Return (x, y) of the center of cell containing provided text 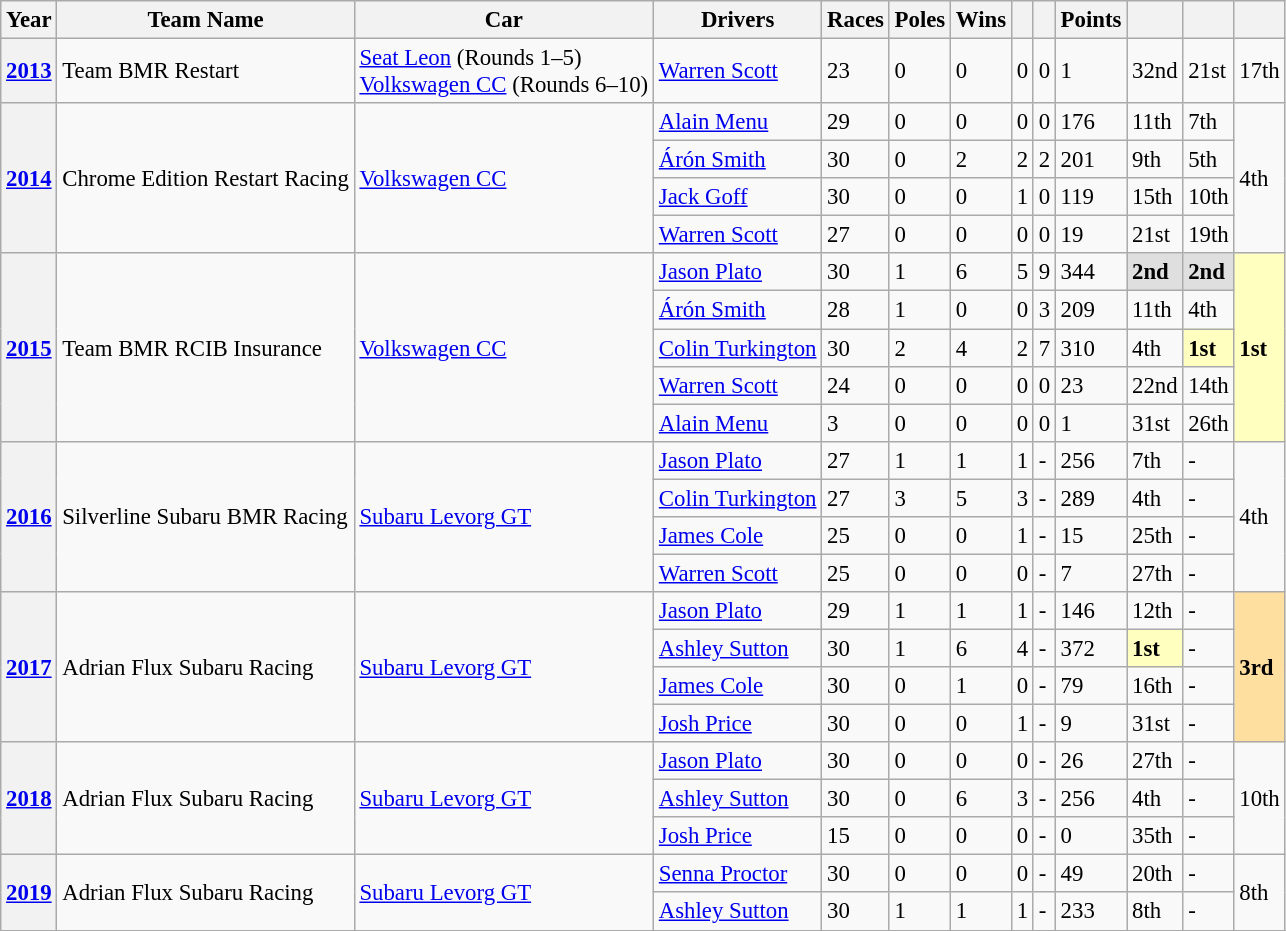
32nd (1155, 72)
25th (1155, 536)
19th (1208, 235)
Seat Leon (Rounds 1–5) Volkswagen CC (Rounds 6–10) (504, 72)
372 (1090, 648)
Senna Proctor (738, 874)
2019 (29, 892)
176 (1090, 122)
79 (1090, 686)
9th (1155, 160)
Chrome Edition Restart Racing (206, 178)
2015 (29, 348)
28 (856, 310)
Points (1090, 20)
2013 (29, 72)
289 (1090, 498)
3rd (1260, 667)
Team Name (206, 20)
49 (1090, 874)
2014 (29, 178)
19 (1090, 235)
26th (1208, 423)
5th (1208, 160)
35th (1155, 836)
Team BMR Restart (206, 72)
2016 (29, 516)
146 (1090, 611)
15th (1155, 197)
233 (1090, 912)
119 (1090, 197)
22nd (1155, 385)
2017 (29, 667)
344 (1090, 273)
Races (856, 20)
12th (1155, 611)
Team BMR RCIB Insurance (206, 348)
Jack Goff (738, 197)
20th (1155, 874)
Year (29, 20)
Car (504, 20)
209 (1090, 310)
17th (1260, 72)
Poles (920, 20)
24 (856, 385)
16th (1155, 686)
Silverline Subaru BMR Racing (206, 516)
26 (1090, 761)
2018 (29, 798)
14th (1208, 385)
Wins (982, 20)
310 (1090, 348)
Drivers (738, 20)
201 (1090, 160)
